Return the [x, y] coordinate for the center point of the cell that contains the specified text.  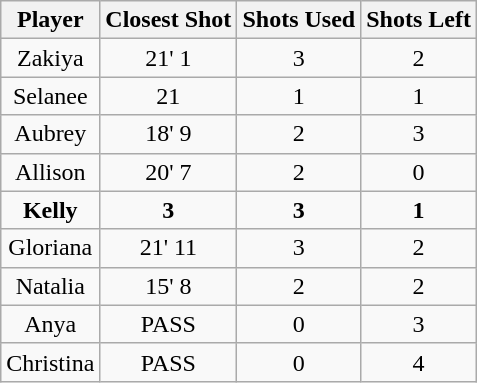
Selanee [50, 96]
Allison [50, 172]
18' 9 [168, 134]
Shots Left [419, 20]
20' 7 [168, 172]
21 [168, 96]
Gloriana [50, 248]
15' 8 [168, 286]
4 [419, 362]
Player [50, 20]
Natalia [50, 286]
21' 11 [168, 248]
Closest Shot [168, 20]
Anya [50, 324]
Zakiya [50, 58]
21' 1 [168, 58]
Christina [50, 362]
Kelly [50, 210]
Shots Used [299, 20]
Aubrey [50, 134]
